Determine the (X, Y) coordinate at the center of the cell enclosing the given text.  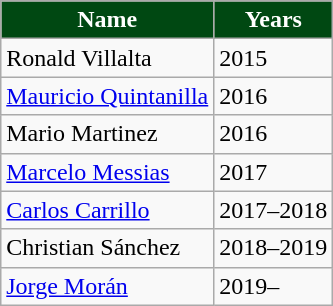
2018–2019 (274, 248)
2017–2018 (274, 210)
2017 (274, 172)
Christian Sánchez (108, 248)
Mario Martinez (108, 134)
Ronald Villalta (108, 58)
Mauricio Quintanilla (108, 96)
Carlos Carrillo (108, 210)
Jorge Morán (108, 286)
Marcelo Messias (108, 172)
Years (274, 20)
Name (108, 20)
2019– (274, 286)
2015 (274, 58)
